Provide the (X, Y) coordinate of the cell's center where the given text is located.  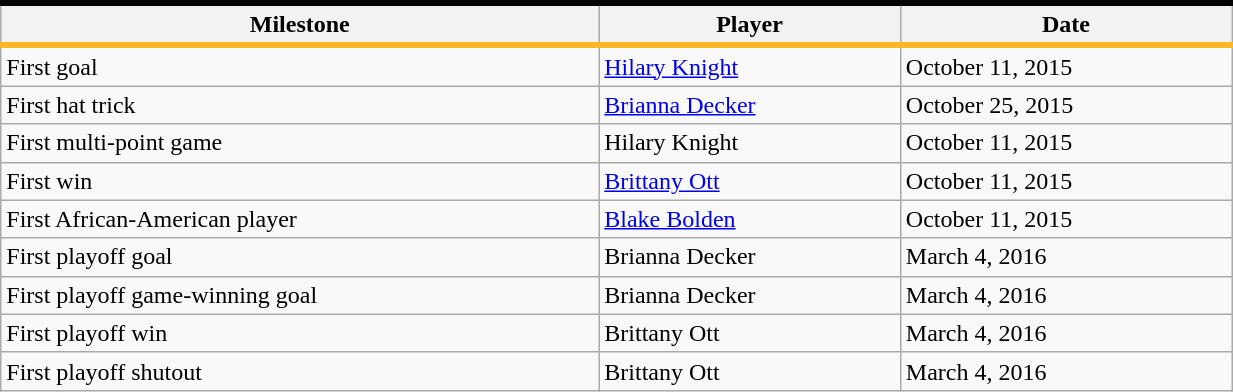
Date (1066, 24)
First playoff goal (300, 257)
First African-American player (300, 219)
First win (300, 181)
First playoff shutout (300, 371)
Blake Bolden (750, 219)
First multi-point game (300, 143)
October 25, 2015 (1066, 105)
First goal (300, 66)
First playoff game-winning goal (300, 295)
Player (750, 24)
First hat trick (300, 105)
First playoff win (300, 333)
Milestone (300, 24)
